Scan for the cell matching the given text and deliver its (x, y) coordinate at center. 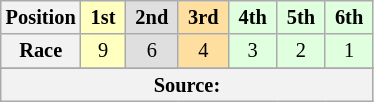
6 (152, 51)
3 (253, 51)
3rd (203, 17)
4 (203, 51)
4th (253, 17)
Source: (187, 85)
5th (301, 17)
2nd (152, 17)
Position (41, 17)
Race (41, 51)
2 (301, 51)
1 (349, 51)
1st (104, 17)
6th (349, 17)
9 (104, 51)
